Return (x, y) of the center of cell containing provided text 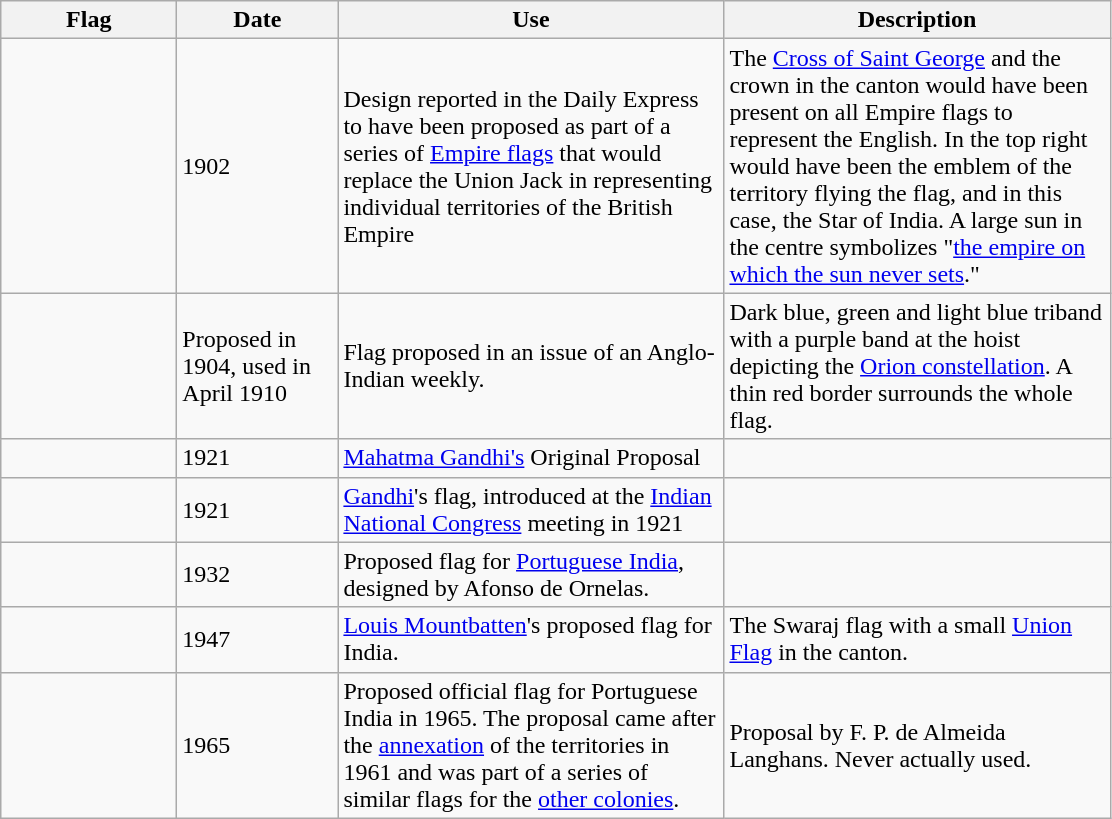
Mahatma Gandhi's Original Proposal (531, 458)
1947 (258, 640)
Flag proposed in an issue of an Anglo-Indian weekly. (531, 366)
The Swaraj flag with a small Union Flag in the canton. (917, 640)
Flag (89, 20)
Proposal by F. P. de Almeida Langhans. Never actually used. (917, 745)
Description (917, 20)
Gandhi's flag, introduced at the Indian National Congress meeting in 1921 (531, 510)
Use (531, 20)
Proposed flag for Portuguese India, designed by Afonso de Ornelas. (531, 574)
Proposed in 1904, used in April 1910 (258, 366)
Date (258, 20)
1932 (258, 574)
1902 (258, 166)
1965 (258, 745)
Louis Mountbatten's proposed flag for India. (531, 640)
